Find where the given text appears and provide that cell's center as [X, Y] coordinate. 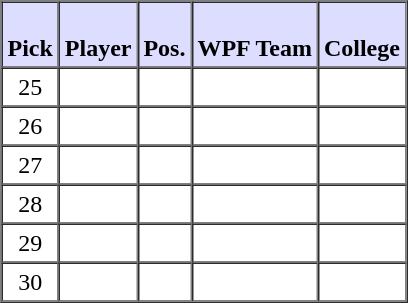
28 [30, 204]
Pos. [164, 35]
27 [30, 166]
26 [30, 126]
WPF Team [254, 35]
Player [98, 35]
25 [30, 88]
Pick [30, 35]
30 [30, 282]
College [362, 35]
29 [30, 244]
